Output the [x, y] coordinate of the center of the cell containing the given text.  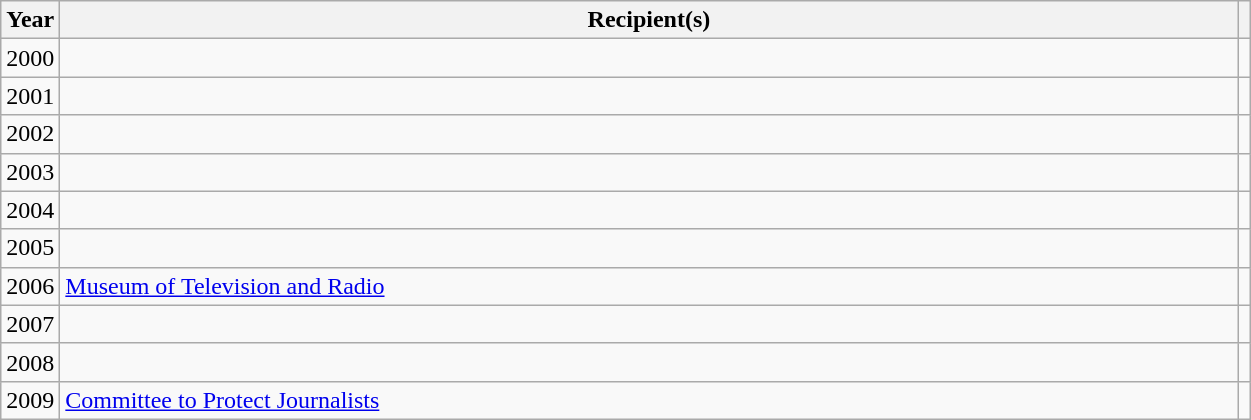
2007 [30, 324]
2004 [30, 210]
2002 [30, 134]
2006 [30, 286]
2005 [30, 248]
Recipient(s) [649, 20]
2001 [30, 96]
2008 [30, 362]
Museum of Television and Radio [649, 286]
Year [30, 20]
2000 [30, 58]
Committee to Protect Journalists [649, 400]
2009 [30, 400]
2003 [30, 172]
